Identify which cell holds the provided text, then report its [X, Y] central coordinate. 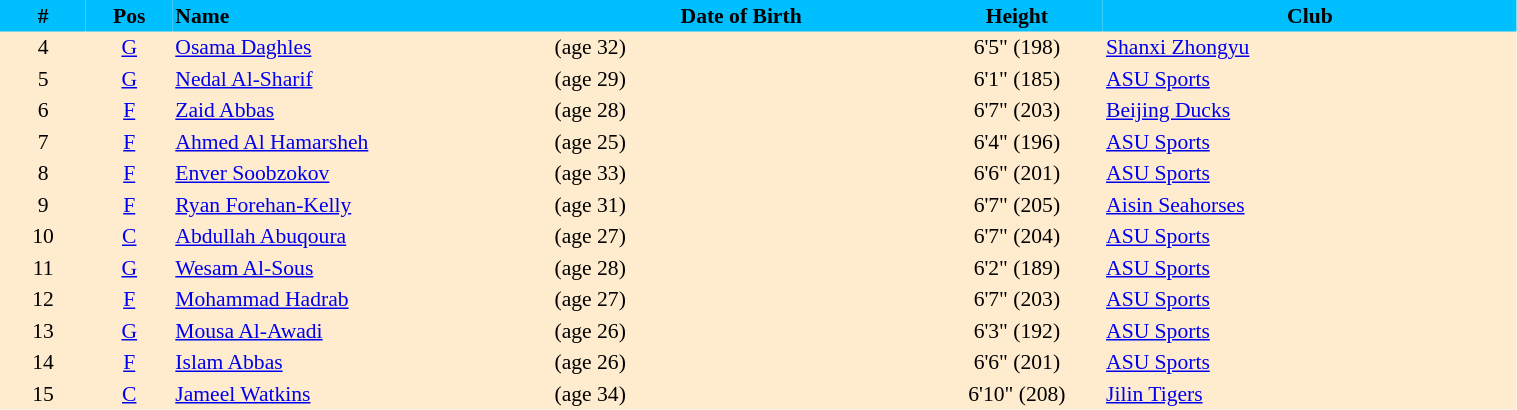
Islam Abbas [362, 362]
(age 34) [742, 394]
Jameel Watkins [362, 394]
Zaid Abbas [362, 110]
6'7" (204) [1017, 236]
6'3" (192) [1017, 331]
(age 25) [742, 142]
6 [43, 110]
9 [43, 205]
Date of Birth [742, 16]
10 [43, 236]
Aisin Seahorses [1310, 205]
Osama Daghles [362, 48]
6'4" (196) [1017, 142]
6'1" (185) [1017, 79]
(age 29) [742, 79]
Club [1310, 16]
Abdullah Abuqoura [362, 236]
Pos [129, 16]
(age 31) [742, 205]
Mousa Al-Awadi [362, 331]
6'5" (198) [1017, 48]
11 [43, 268]
Ryan Forehan-Kelly [362, 205]
Ahmed Al Hamarsheh [362, 142]
(age 33) [742, 174]
6'2" (189) [1017, 268]
Enver Soobzokov [362, 174]
13 [43, 331]
Mohammad Hadrab [362, 300]
Name [362, 16]
5 [43, 79]
6'10" (208) [1017, 394]
Nedal Al-Sharif [362, 79]
# [43, 16]
8 [43, 174]
Wesam Al-Sous [362, 268]
Jilin Tigers [1310, 394]
14 [43, 362]
12 [43, 300]
15 [43, 394]
Beijing Ducks [1310, 110]
4 [43, 48]
(age 32) [742, 48]
Height [1017, 16]
Shanxi Zhongyu [1310, 48]
7 [43, 142]
6'7" (205) [1017, 205]
